Capture the cell that displays the provided text and extract its (X, Y) central coordinate. 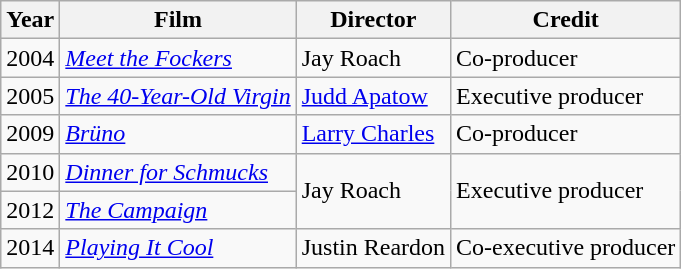
Film (178, 20)
Larry Charles (373, 134)
Co-executive producer (566, 248)
Dinner for Schmucks (178, 172)
Credit (566, 20)
2012 (30, 210)
2010 (30, 172)
Judd Apatow (373, 96)
Director (373, 20)
Year (30, 20)
Meet the Fockers (178, 58)
Playing It Cool (178, 248)
2005 (30, 96)
The Campaign (178, 210)
Brüno (178, 134)
2009 (30, 134)
2004 (30, 58)
2014 (30, 248)
The 40-Year-Old Virgin (178, 96)
Justin Reardon (373, 248)
